Search for the cell housing the specified text and yield its (x, y) center coordinate. 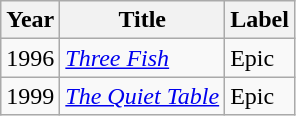
Label (260, 20)
Three Fish (142, 58)
1999 (30, 96)
Year (30, 20)
The Quiet Table (142, 96)
Title (142, 20)
1996 (30, 58)
